Return (X, Y) of the center of cell containing provided text 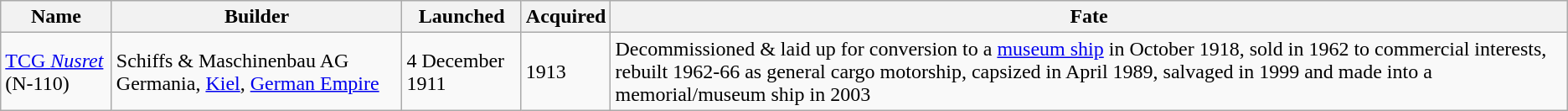
Fate (1089, 17)
Name (57, 17)
Schiffs & Maschinenbau AG Germania, Kiel, German Empire (256, 71)
Launched (462, 17)
Builder (256, 17)
4 December 1911 (462, 71)
Acquired (566, 17)
TCG Nusret (N-110) (57, 71)
1913 (566, 71)
